Identify which cell holds the provided text, then report its [x, y] central coordinate. 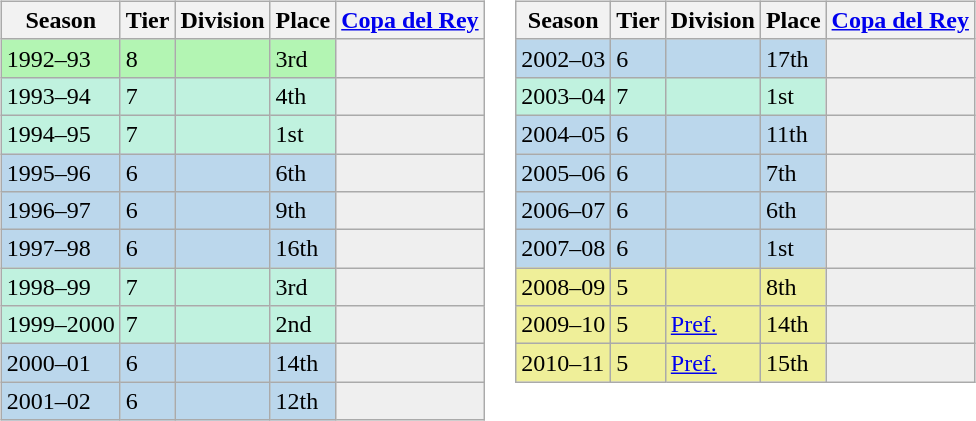
7th [793, 173]
2nd [303, 325]
4th [303, 96]
2002–03 [564, 58]
1997–98 [60, 249]
2006–07 [564, 211]
2009–10 [564, 325]
9th [303, 211]
11th [793, 134]
17th [793, 58]
8 [148, 58]
16th [303, 249]
2000–01 [60, 363]
2003–04 [564, 96]
8th [793, 287]
2008–09 [564, 287]
1995–96 [60, 173]
1993–94 [60, 96]
1998–99 [60, 287]
15th [793, 363]
2001–02 [60, 401]
2010–11 [564, 363]
1999–2000 [60, 325]
2004–05 [564, 134]
12th [303, 401]
2005–06 [564, 173]
1994–95 [60, 134]
1992–93 [60, 58]
1996–97 [60, 211]
2007–08 [564, 249]
